Scan for the cell matching the given text and deliver its [X, Y] coordinate at center. 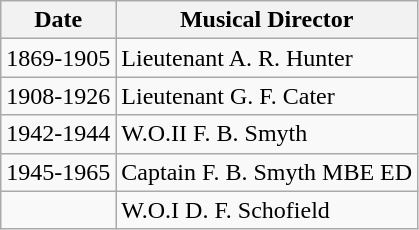
1942-1944 [58, 134]
Lieutenant G. F. Cater [267, 96]
Captain F. B. Smyth MBE ED [267, 172]
W.O.II F. B. Smyth [267, 134]
1908-1926 [58, 96]
Musical Director [267, 20]
W.O.I D. F. Schofield [267, 210]
Date [58, 20]
Lieutenant A. R. Hunter [267, 58]
1945-1965 [58, 172]
1869-1905 [58, 58]
